Extract the [x, y] coordinate from the center of the cell holding the provided text.  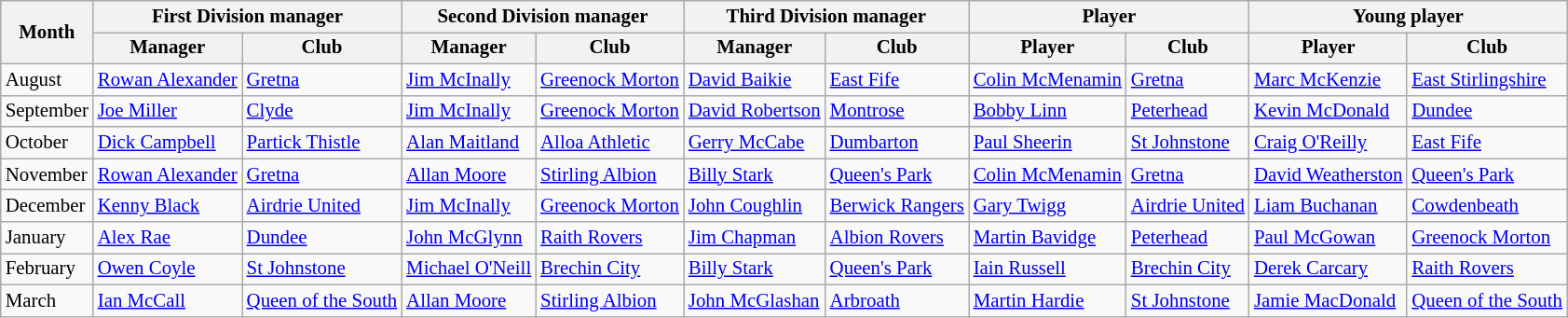
Arbroath [897, 300]
October [47, 143]
Second Division manager [542, 17]
Gary Twigg [1047, 206]
Clyde [322, 111]
Joe Miller [168, 111]
John Coughlin [755, 206]
Month [47, 33]
Alloa Athletic [609, 143]
Ian McCall [168, 300]
Young player [1409, 17]
August [47, 79]
Derek Carcary [1329, 269]
Craig O'Reilly [1329, 143]
Martin Bavidge [1047, 238]
Iain Russell [1047, 269]
February [47, 269]
Alan Maitland [469, 143]
David Baikie [755, 79]
Jamie MacDonald [1329, 300]
Partick Thistle [322, 143]
Jim Chapman [755, 238]
John McGlynn [469, 238]
Paul Sheerin [1047, 143]
November [47, 174]
Michael O'Neill [469, 269]
David Weatherston [1329, 174]
Kenny Black [168, 206]
First Division manager [248, 17]
Cowdenbeath [1487, 206]
Owen Coyle [168, 269]
Martin Hardie [1047, 300]
January [47, 238]
John McGlashan [755, 300]
East Stirlingshire [1487, 79]
Dick Campbell [168, 143]
Montrose [897, 111]
Paul McGowan [1329, 238]
Liam Buchanan [1329, 206]
Marc McKenzie [1329, 79]
Kevin McDonald [1329, 111]
Bobby Linn [1047, 111]
David Robertson [755, 111]
December [47, 206]
Dumbarton [897, 143]
March [47, 300]
September [47, 111]
Third Division manager [826, 17]
Gerry McCabe [755, 143]
Alex Rae [168, 238]
Berwick Rangers [897, 206]
Albion Rovers [897, 238]
